Identify which cell holds the provided text, then report its (X, Y) central coordinate. 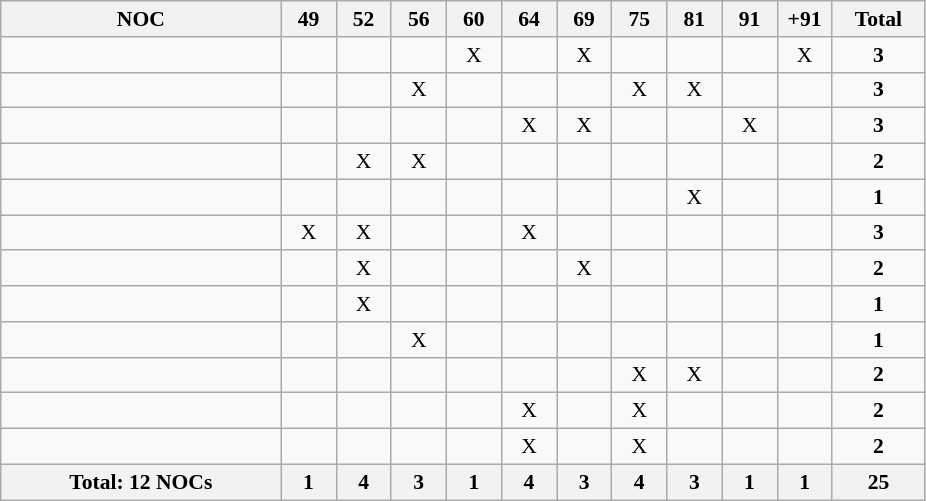
25 (878, 482)
Total (878, 19)
+91 (804, 19)
64 (528, 19)
60 (474, 19)
49 (308, 19)
NOC (141, 19)
81 (694, 19)
Total: 12 NOCs (141, 482)
75 (640, 19)
52 (364, 19)
56 (418, 19)
69 (584, 19)
91 (750, 19)
